Pinpoint the cell where the given text exists, returning its (X, Y) midpoint coordinate. 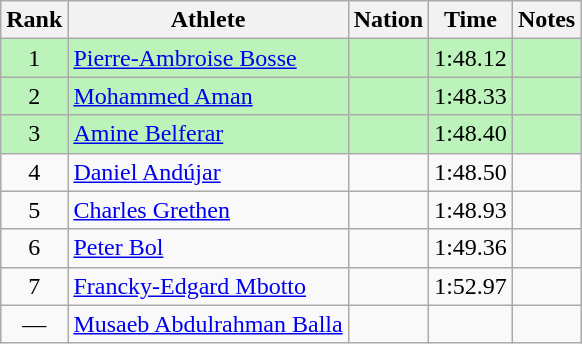
1 (34, 58)
Francky-Edgard Mbotto (208, 286)
1:48.50 (471, 172)
1:48.33 (471, 96)
Charles Grethen (208, 210)
1:48.12 (471, 58)
2 (34, 96)
Daniel Andújar (208, 172)
5 (34, 210)
Musaeb Abdulrahman Balla (208, 324)
Peter Bol (208, 248)
Amine Belferar (208, 134)
7 (34, 286)
— (34, 324)
1:48.40 (471, 134)
Time (471, 20)
Athlete (208, 20)
Pierre-Ambroise Bosse (208, 58)
Nation (388, 20)
1:52.97 (471, 286)
4 (34, 172)
Rank (34, 20)
1:49.36 (471, 248)
1:48.93 (471, 210)
Notes (546, 20)
3 (34, 134)
6 (34, 248)
Mohammed Aman (208, 96)
